For the text-containing cell, return its midpoint in [x, y] coordinate format. 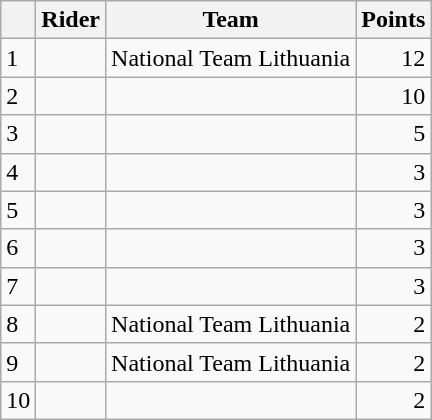
Points [394, 20]
4 [18, 172]
12 [394, 58]
Rider [71, 20]
Team [231, 20]
1 [18, 58]
8 [18, 324]
7 [18, 286]
6 [18, 248]
9 [18, 362]
